Pinpoint the cell where the given text exists, returning its [x, y] midpoint coordinate. 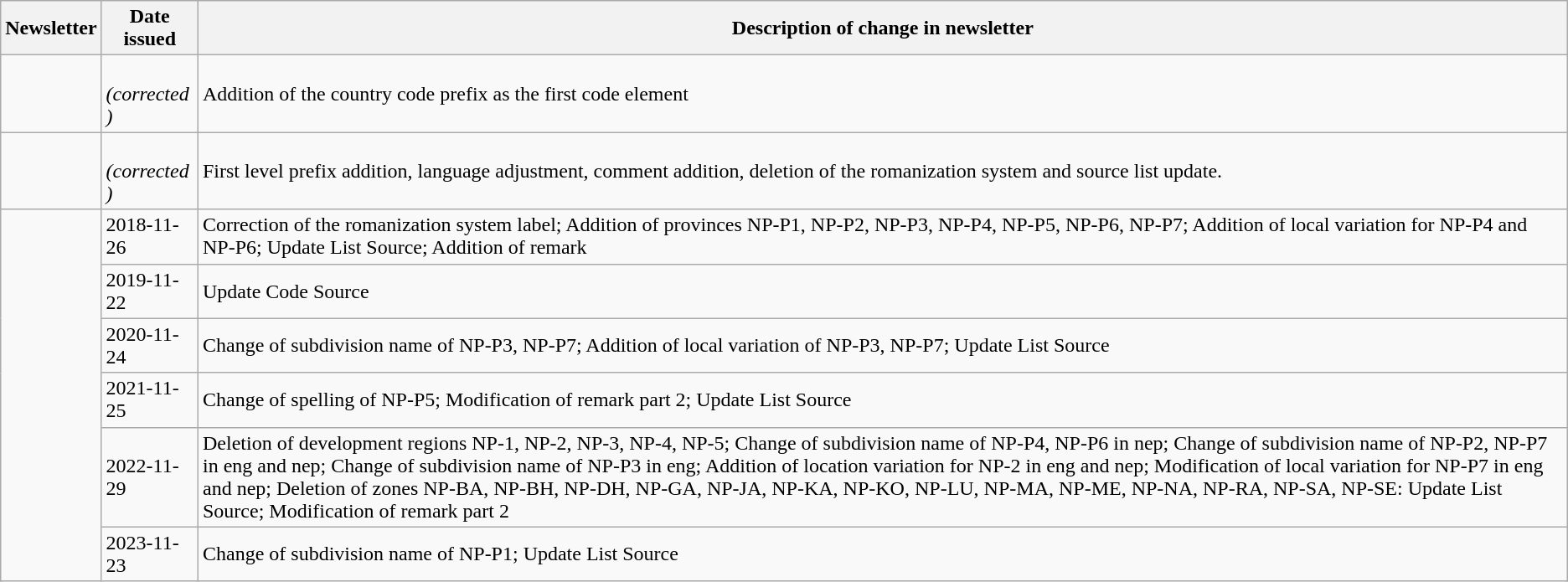
Description of change in newsletter [883, 28]
Newsletter [51, 28]
2022-11-29 [149, 477]
Addition of the country code prefix as the first code element [883, 94]
2020-11-24 [149, 345]
2021-11-25 [149, 400]
Update Code Source [883, 291]
First level prefix addition, language adjustment, comment addition, deletion of the romanization system and source list update. [883, 171]
2018-11-26 [149, 236]
Change of spelling of NP-P5; Modification of remark part 2; Update List Source [883, 400]
Change of subdivision name of NP-P3, NP-P7; Addition of local variation of NP-P3, NP-P7; Update List Source [883, 345]
Change of subdivision name of NP-P1; Update List Source [883, 554]
2023-11-23 [149, 554]
Date issued [149, 28]
2019-11-22 [149, 291]
